Identify which cell holds the provided text, then report its [X, Y] central coordinate. 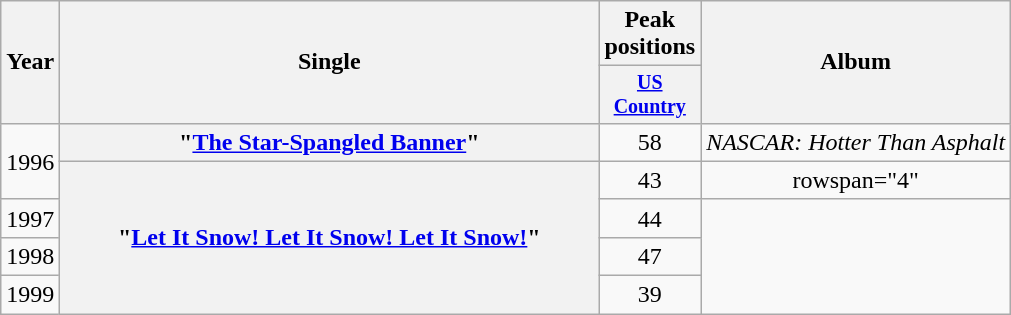
1997 [30, 218]
Single [330, 62]
"Let It Snow! Let It Snow! Let It Snow!" [330, 237]
US Country [650, 94]
"The Star-Spangled Banner" [330, 142]
43 [650, 180]
1998 [30, 256]
58 [650, 142]
Year [30, 62]
Peak positions [650, 34]
39 [650, 295]
rowspan="4" [856, 180]
NASCAR: Hotter Than Asphalt [856, 142]
44 [650, 218]
47 [650, 256]
1999 [30, 295]
1996 [30, 161]
Album [856, 62]
